Return [x, y] of the center of cell containing provided text 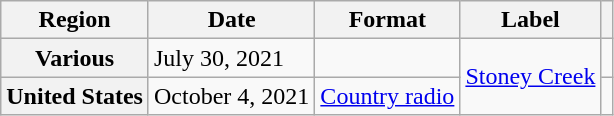
July 30, 2021 [231, 58]
Stoney Creek [530, 77]
United States [75, 96]
Country radio [388, 96]
Format [388, 20]
October 4, 2021 [231, 96]
Region [75, 20]
Date [231, 20]
Various [75, 58]
Label [530, 20]
